Scan for the cell matching the given text and deliver its (x, y) coordinate at center. 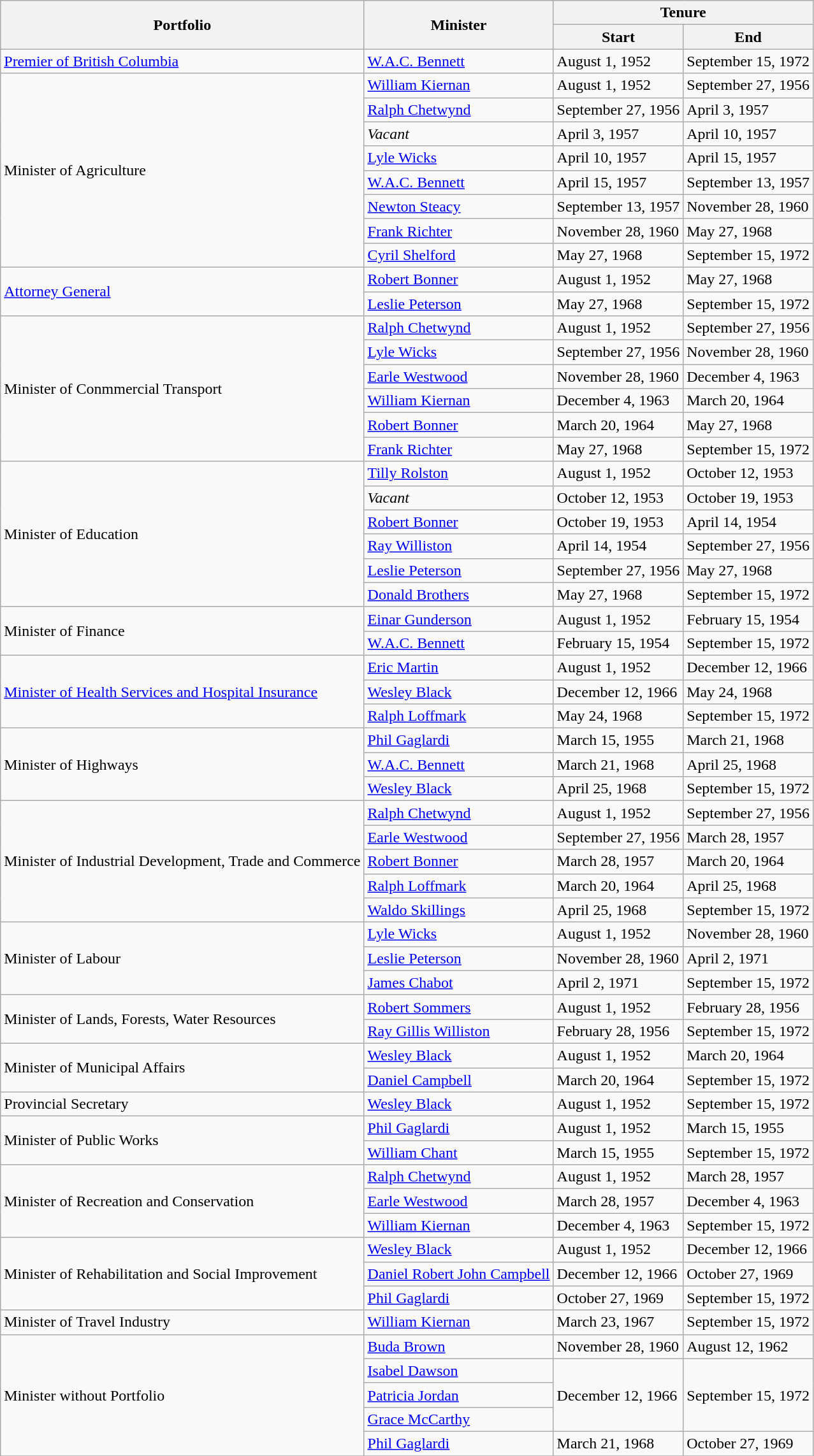
Daniel Campbell (459, 1080)
James Chabot (459, 983)
Minister of Industrial Development, Trade and Commerce (182, 861)
Grace McCarthy (459, 1419)
Minister of Labour (182, 958)
Einar Gunderson (459, 619)
Minister of Finance (182, 631)
Minister of Conmmercial Transport (182, 389)
Start (618, 37)
Daniel Robert John Campbell (459, 1274)
Portfolio (182, 25)
Minister of Highways (182, 765)
Minister of Health Services and Hospital Insurance (182, 691)
March 23, 1967 (618, 1322)
Minister of Travel Industry (182, 1322)
Isabel Dawson (459, 1371)
Minister of Education (182, 534)
Attorney General (182, 291)
Ray Gillis Williston (459, 1031)
Provincial Secretary (182, 1104)
Tenure (683, 13)
Minister of Recreation and Conservation (182, 1201)
William Chant (459, 1153)
Minister without Portfolio (182, 1395)
Ray Williston (459, 546)
August 12, 1962 (748, 1346)
Minister of Lands, Forests, Water Resources (182, 1019)
Minister of Municipal Affairs (182, 1067)
Cyril Shelford (459, 255)
End (748, 37)
Tilly Rolston (459, 473)
Minister of Rehabilitation and Social Improvement (182, 1274)
Donald Brothers (459, 595)
Eric Martin (459, 667)
Minister of Public Works (182, 1141)
Buda Brown (459, 1346)
Premier of British Columbia (182, 61)
Minister of Agriculture (182, 170)
Waldo Skillings (459, 910)
Newton Steacy (459, 206)
Robert Sommers (459, 1007)
Patricia Jordan (459, 1395)
Minister (459, 25)
